From the cell containing the given text, extract its center point as (X, Y) coordinate. 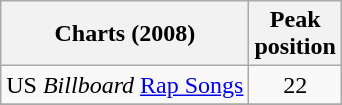
22 (295, 85)
Peakposition (295, 34)
Charts (2008) (125, 34)
US Billboard Rap Songs (125, 85)
